Scan for the cell matching the given text and deliver its (X, Y) coordinate at center. 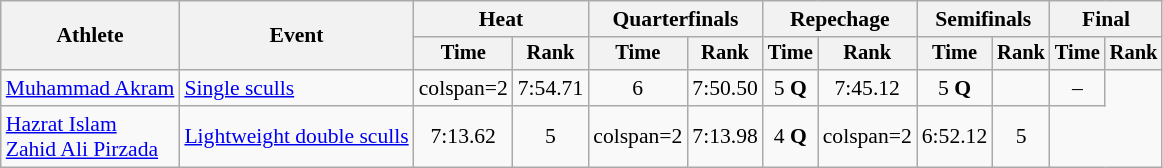
6:52.12 (954, 136)
6 (638, 88)
Final (1106, 19)
Lightweight double sculls (296, 136)
Single sculls (296, 88)
7:45.12 (868, 88)
7:54.71 (550, 88)
Event (296, 36)
Quarterfinals (676, 19)
Muhammad Akram (90, 88)
4 Q (790, 136)
– (1078, 88)
Repechage (840, 19)
7:13.62 (464, 136)
7:50.50 (724, 88)
Hazrat IslamZahid Ali Pirzada (90, 136)
7:13.98 (724, 136)
Athlete (90, 36)
Semifinals (984, 19)
Heat (502, 19)
